Identify which cell holds the provided text, then report its (X, Y) central coordinate. 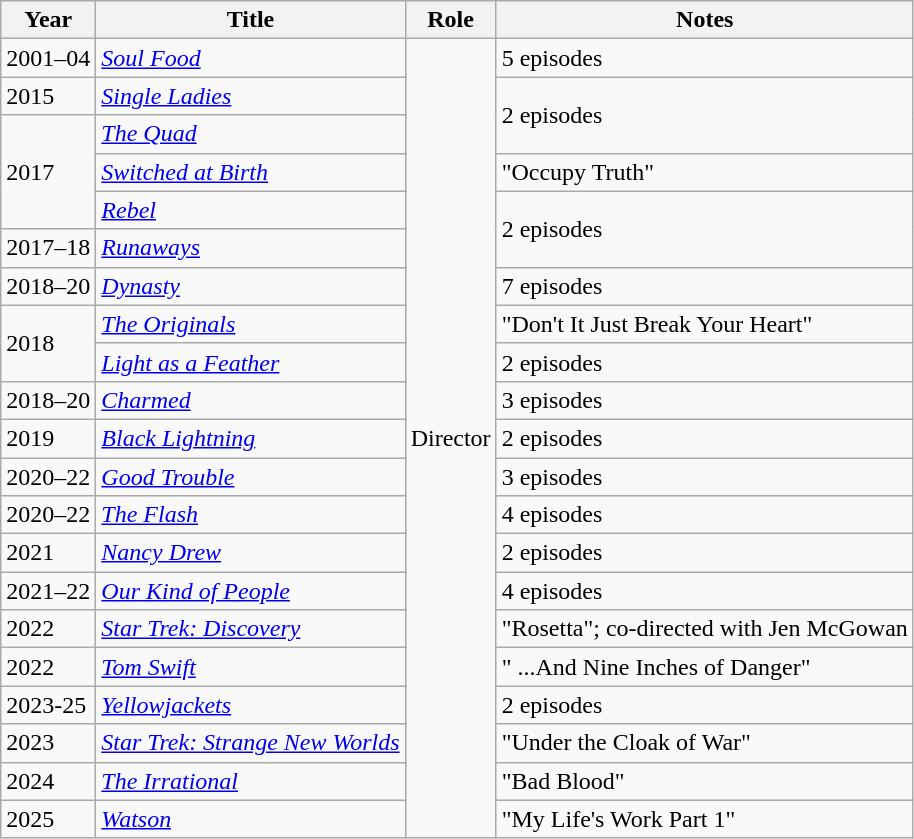
7 episodes (704, 286)
5 episodes (704, 58)
2021–22 (48, 591)
Title (250, 20)
2024 (48, 781)
Light as a Feather (250, 362)
Good Trouble (250, 477)
"Under the Cloak of War" (704, 743)
Watson (250, 819)
"Occupy Truth" (704, 172)
Runaways (250, 248)
"Bad Blood" (704, 781)
"Don't It Just Break Your Heart" (704, 324)
Tom Swift (250, 667)
The Irrational (250, 781)
2018 (48, 343)
Soul Food (250, 58)
2023-25 (48, 705)
Rebel (250, 210)
Director (450, 438)
Charmed (250, 400)
The Originals (250, 324)
Black Lightning (250, 438)
2001–04 (48, 58)
2021 (48, 553)
Single Ladies (250, 96)
" ...And Nine Inches of Danger" (704, 667)
2015 (48, 96)
Notes (704, 20)
The Quad (250, 134)
Year (48, 20)
Nancy Drew (250, 553)
Switched at Birth (250, 172)
Yellowjackets (250, 705)
Star Trek: Discovery (250, 629)
2025 (48, 819)
Role (450, 20)
Dynasty (250, 286)
Star Trek: Strange New Worlds (250, 743)
2017–18 (48, 248)
2023 (48, 743)
The Flash (250, 515)
Our Kind of People (250, 591)
"My Life's Work Part 1" (704, 819)
2017 (48, 172)
2019 (48, 438)
"Rosetta"; co-directed with Jen McGowan (704, 629)
